Detect which cell encompasses the target text, then output its (X, Y) center coordinate. 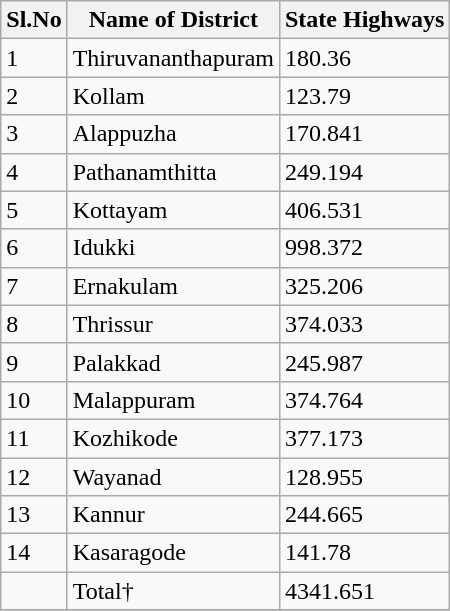
406.531 (364, 210)
Idukki (173, 248)
2 (34, 96)
Wayanad (173, 477)
325.206 (364, 286)
244.665 (364, 515)
Malappuram (173, 400)
13 (34, 515)
Ernakulam (173, 286)
12 (34, 477)
123.79 (364, 96)
245.987 (364, 362)
141.78 (364, 553)
Sl.No (34, 20)
4341.651 (364, 591)
Kollam (173, 96)
7 (34, 286)
Kasaragode (173, 553)
5 (34, 210)
Total† (173, 591)
374.033 (364, 324)
374.764 (364, 400)
11 (34, 438)
170.841 (364, 134)
249.194 (364, 172)
998.372 (364, 248)
Kozhikode (173, 438)
State Highways (364, 20)
3 (34, 134)
Name of District (173, 20)
Alappuzha (173, 134)
Kottayam (173, 210)
1 (34, 58)
377.173 (364, 438)
Pathanamthitta (173, 172)
6 (34, 248)
128.955 (364, 477)
9 (34, 362)
Kannur (173, 515)
180.36 (364, 58)
10 (34, 400)
Palakkad (173, 362)
8 (34, 324)
4 (34, 172)
14 (34, 553)
Thrissur (173, 324)
Thiruvananthapuram (173, 58)
